Detect which cell encompasses the target text, then output its [x, y] center coordinate. 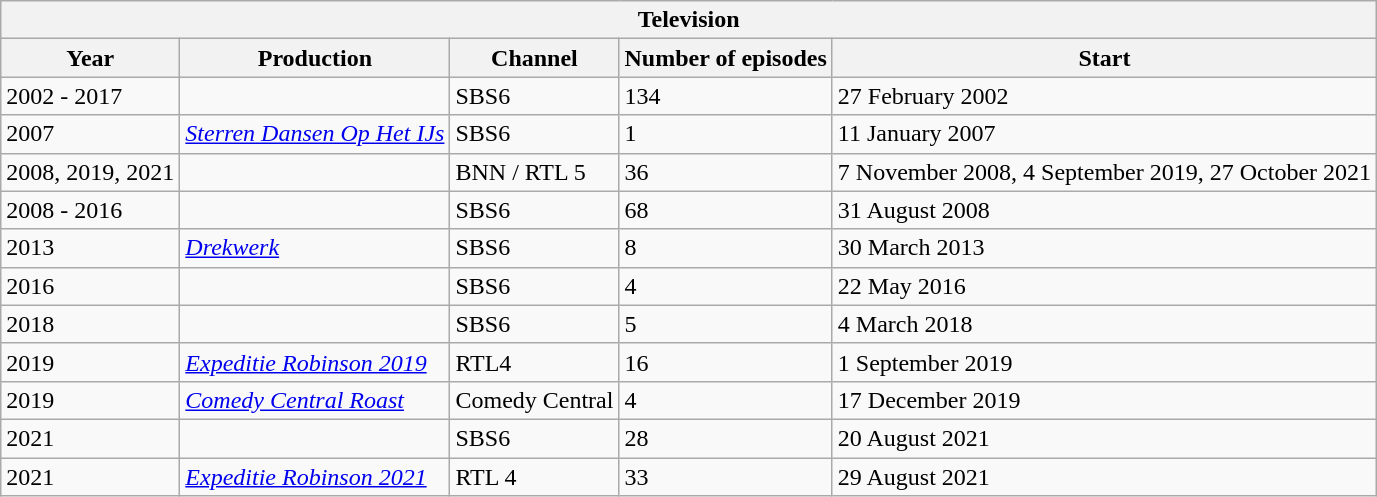
1 [726, 134]
28 [726, 438]
36 [726, 172]
68 [726, 210]
Drekwerk [315, 248]
Channel [534, 58]
11 January 2007 [1104, 134]
2016 [90, 286]
Start [1104, 58]
17 December 2019 [1104, 400]
RTL4 [534, 362]
7 November 2008, 4 September 2019, 27 October 2021 [1104, 172]
8 [726, 248]
31 August 2008 [1104, 210]
1 September 2019 [1104, 362]
2002 - 2017 [90, 96]
Year [90, 58]
33 [726, 477]
4 March 2018 [1104, 324]
29 August 2021 [1104, 477]
2008 - 2016 [90, 210]
RTL 4 [534, 477]
Comedy Central [534, 400]
20 August 2021 [1104, 438]
30 March 2013 [1104, 248]
2013 [90, 248]
Expeditie Robinson 2021 [315, 477]
2008, 2019, 2021 [90, 172]
2007 [90, 134]
5 [726, 324]
22 May 2016 [1104, 286]
Comedy Central Roast [315, 400]
Production [315, 58]
Number of episodes [726, 58]
134 [726, 96]
16 [726, 362]
Sterren Dansen Op Het IJs [315, 134]
BNN / RTL 5 [534, 172]
27 February 2002 [1104, 96]
2018 [90, 324]
Television [689, 20]
Expeditie Robinson 2019 [315, 362]
